Detect which cell encompasses the target text, then output its (x, y) center coordinate. 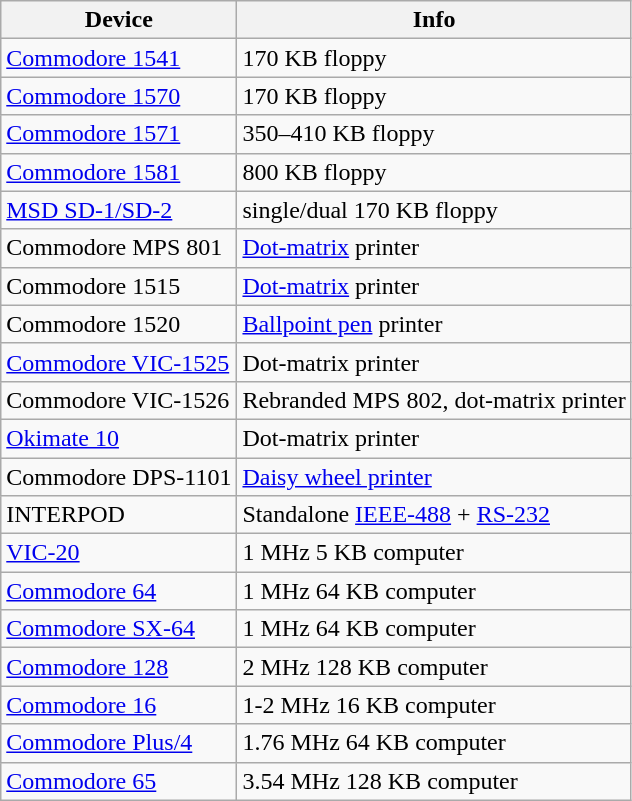
Commodore SX-64 (119, 629)
VIC-20 (119, 553)
Commodore 65 (119, 781)
Commodore 1541 (119, 58)
Commodore 1515 (119, 286)
Commodore DPS-1101 (119, 477)
Commodore VIC-1525 (119, 362)
Okimate 10 (119, 438)
350–410 KB floppy (434, 134)
Ballpoint pen printer (434, 324)
Commodore 16 (119, 705)
Device (119, 20)
1.76 MHz 64 KB computer (434, 743)
Commodore Plus/4 (119, 743)
Commodore VIC-1526 (119, 400)
Commodore 1520 (119, 324)
Info (434, 20)
Daisy wheel printer (434, 477)
1 MHz 5 KB computer (434, 553)
MSD SD-1/SD-2 (119, 210)
Commodore 1571 (119, 134)
Commodore 1570 (119, 96)
800 KB floppy (434, 172)
3.54 MHz 128 KB computer (434, 781)
single/dual 170 KB floppy (434, 210)
Commodore MPS 801 (119, 248)
Commodore 1581 (119, 172)
INTERPOD (119, 515)
Rebranded MPS 802, dot-matrix printer (434, 400)
Standalone IEEE-488 + RS-232 (434, 515)
1-2 MHz 16 KB computer (434, 705)
Commodore 64 (119, 591)
Commodore 128 (119, 667)
2 MHz 128 KB computer (434, 667)
